Return [x, y] of the center of cell containing provided text 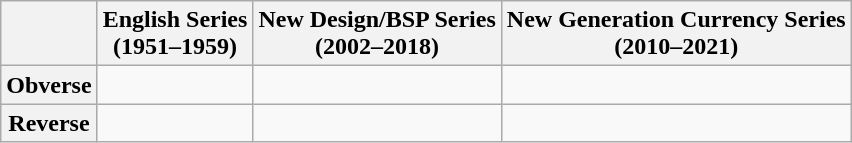
New Design/BSP Series (2002–2018) [377, 34]
Reverse [49, 123]
English Series (1951–1959) [175, 34]
Obverse [49, 85]
New Generation Currency Series (2010–2021) [676, 34]
